Detect which cell encompasses the target text, then output its [x, y] center coordinate. 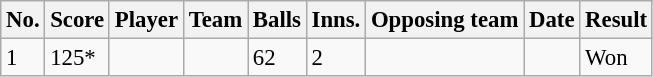
Won [616, 58]
Date [552, 20]
No. [23, 20]
Player [146, 20]
62 [278, 58]
Score [78, 20]
Result [616, 20]
Opposing team [445, 20]
125* [78, 58]
Inns. [336, 20]
Team [215, 20]
1 [23, 58]
2 [336, 58]
Balls [278, 20]
